Detect which cell encompasses the target text, then output its (X, Y) center coordinate. 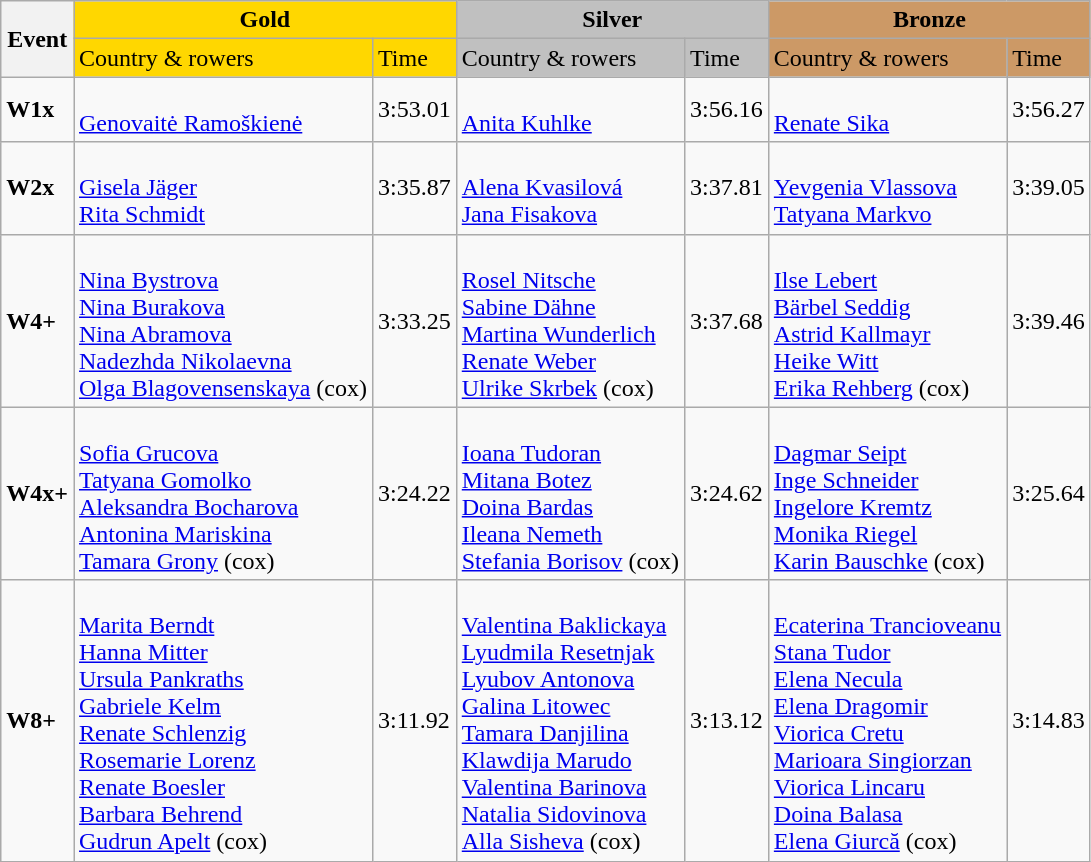
3:56.16 (727, 110)
3:24.22 (414, 494)
Sofia Grucova Tatyana Gomolko Aleksandra Bocharova Antonina Mariskina Tamara Grony (cox) (224, 494)
Bronze (929, 20)
Ioana Tudoran Mitana Botez Doina Bardas Ileana Nemeth Stefania Borisov (cox) (570, 494)
3:56.27 (1049, 110)
3:25.64 (1049, 494)
3:14.83 (1049, 720)
Rosel Nitsche Sabine Dähne Martina Wunderlich Renate Weber Ulrike Skrbek (cox) (570, 320)
W4x+ (38, 494)
Nina Bystrova Nina Burakova Nina Abramova Nadezhda Nikolaevna Olga Blagovensenskaya (cox) (224, 320)
Gisela Jäger Rita Schmidt (224, 188)
Ilse Lebert Bärbel Seddig Astrid Kallmayr Heike Witt Erika Rehberg (cox) (887, 320)
3:24.62 (727, 494)
Silver (612, 20)
Gold (266, 20)
3:53.01 (414, 110)
W1x (38, 110)
Marita Berndt Hanna Mitter Ursula Pankraths Gabriele Kelm Renate Schlenzig Rosemarie Lorenz Renate Boesler Barbara Behrend Gudrun Apelt (cox) (224, 720)
3:37.68 (727, 320)
3:11.92 (414, 720)
Ecaterina Trancioveanu Stana Tudor Elena Necula Elena Dragomir Viorica Cretu Marioara Singiorzan Viorica Lincaru Doina Balasa Elena Giurcă (cox) (887, 720)
Alena Kvasilová Jana Fisakova (570, 188)
W8+ (38, 720)
Dagmar Seipt Inge Schneider Ingelore Kremtz Monika Riegel Karin Bauschke (cox) (887, 494)
W4+ (38, 320)
Yevgenia Vlassova Tatyana Markvo (887, 188)
3:13.12 (727, 720)
3:33.25 (414, 320)
3:37.81 (727, 188)
3:35.87 (414, 188)
Renate Sika (887, 110)
Anita Kuhlke (570, 110)
Event (38, 39)
Genovaitė Ramoškienė (224, 110)
3:39.05 (1049, 188)
W2x (38, 188)
3:39.46 (1049, 320)
